Scan for the cell matching the given text and deliver its [x, y] coordinate at center. 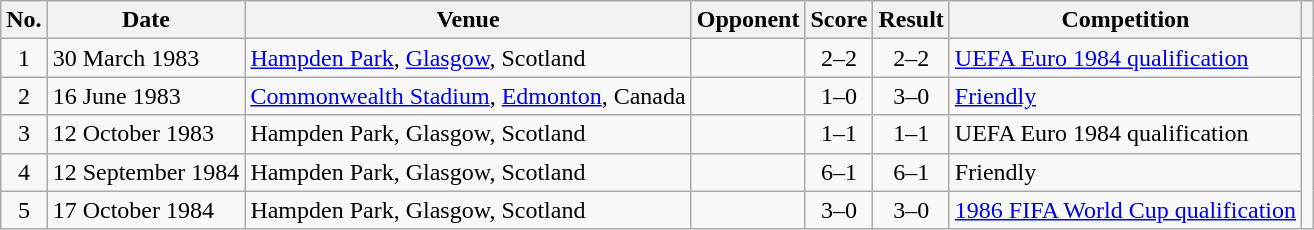
17 October 1984 [146, 210]
3 [24, 134]
12 September 1984 [146, 172]
2 [24, 96]
1–0 [839, 96]
4 [24, 172]
Result [911, 20]
Date [146, 20]
1 [24, 58]
5 [24, 210]
30 March 1983 [146, 58]
Opponent [748, 20]
Commonwealth Stadium, Edmonton, Canada [468, 96]
12 October 1983 [146, 134]
1986 FIFA World Cup qualification [1125, 210]
Score [839, 20]
Venue [468, 20]
No. [24, 20]
Competition [1125, 20]
16 June 1983 [146, 96]
